Pinpoint the cell where the given text exists, returning its [x, y] midpoint coordinate. 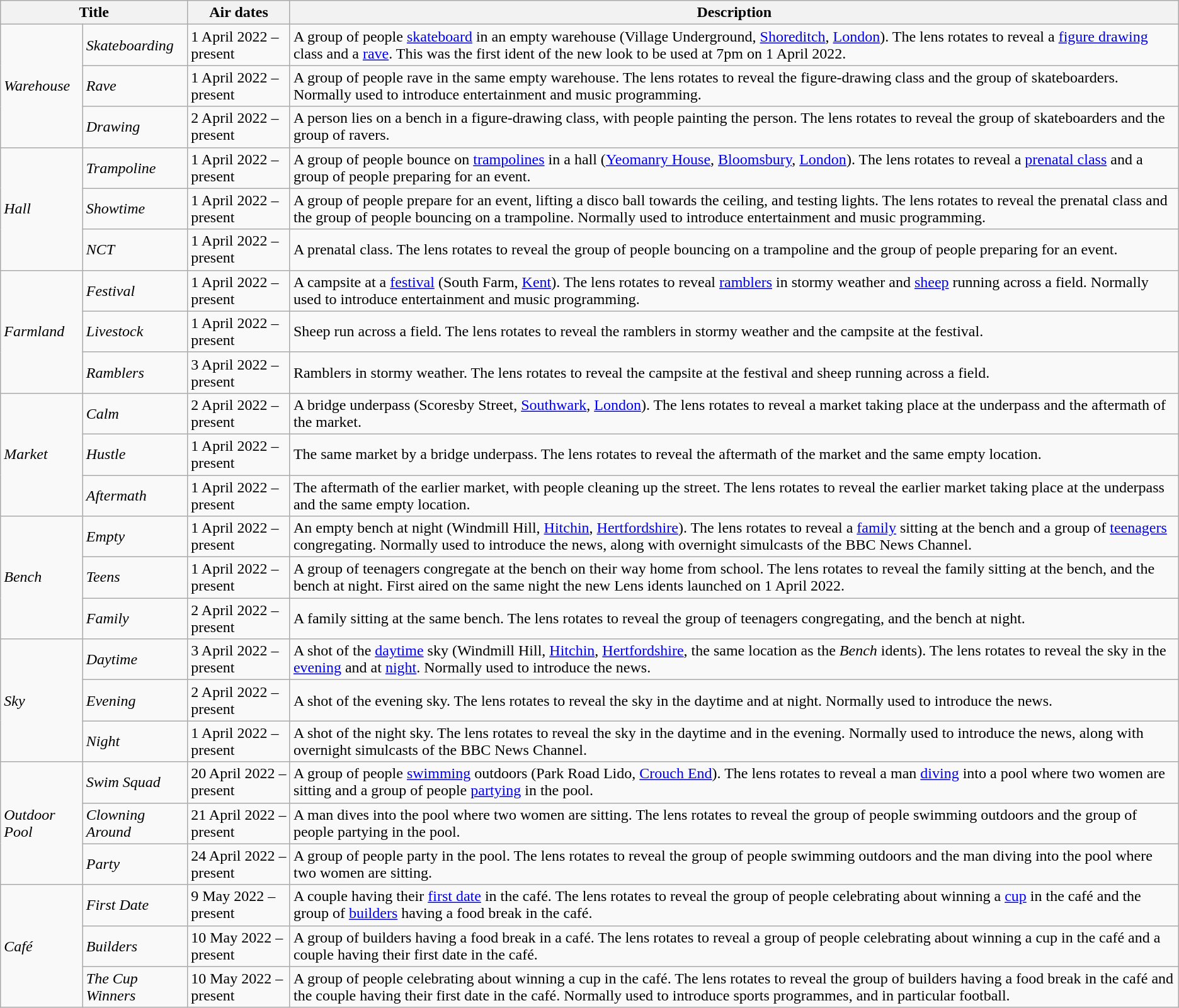
24 April 2022 – present [239, 864]
9 May 2022 – present [239, 905]
Skateboarding [135, 45]
Bench [42, 578]
Trampoline [135, 167]
Sheep run across a field. The lens rotates to reveal the ramblers in stormy weather and the campsite at the festival. [734, 331]
20 April 2022 – present [239, 782]
Market [42, 455]
First Date [135, 905]
A prenatal class. The lens rotates to reveal the group of people bouncing on a trampoline and the group of people preparing for an event. [734, 249]
Ramblers in stormy weather. The lens rotates to reveal the campsite at the festival and sheep running across a field. [734, 373]
Outdoor Pool [42, 824]
Title [94, 13]
Festival [135, 291]
Clowning Around [135, 824]
Daytime [135, 660]
Rave [135, 86]
The same market by a bridge underpass. The lens rotates to reveal the aftermath of the market and the same empty location. [734, 455]
Empty [135, 536]
Drawing [135, 127]
Café [42, 946]
Air dates [239, 13]
Warehouse [42, 86]
Ramblers [135, 373]
21 April 2022 – present [239, 824]
Sky [42, 700]
Teens [135, 578]
Description [734, 13]
Aftermath [135, 495]
Calm [135, 413]
Night [135, 742]
Family [135, 618]
Swim Squad [135, 782]
Evening [135, 700]
Party [135, 864]
Hall [42, 209]
Hustle [135, 455]
A shot of the evening sky. The lens rotates to reveal the sky in the daytime and at night. Normally used to introduce the news. [734, 700]
A family sitting at the same bench. The lens rotates to reveal the group of teenagers congregating, and the bench at night. [734, 618]
The Cup Winners [135, 987]
Showtime [135, 209]
Farmland [42, 331]
NCT [135, 249]
Builders [135, 946]
Livestock [135, 331]
